Output the [x, y] coordinate of the center of the cell containing the given text.  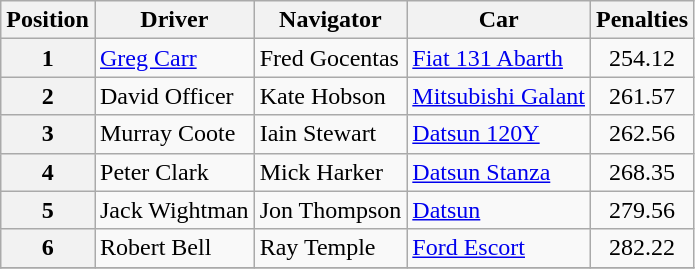
3 [48, 134]
Position [48, 20]
Greg Carr [174, 58]
Ray Temple [330, 248]
Jack Wightman [174, 210]
Mick Harker [330, 172]
282.22 [642, 248]
Driver [174, 20]
254.12 [642, 58]
Datsun Stanza [499, 172]
David Officer [174, 96]
Jon Thompson [330, 210]
Murray Coote [174, 134]
Ford Escort [499, 248]
Datsun 120Y [499, 134]
Penalties [642, 20]
Car [499, 20]
Datsun [499, 210]
268.35 [642, 172]
Kate Hobson [330, 96]
Fiat 131 Abarth [499, 58]
Fred Gocentas [330, 58]
Mitsubishi Galant [499, 96]
Iain Stewart [330, 134]
2 [48, 96]
5 [48, 210]
Navigator [330, 20]
4 [48, 172]
262.56 [642, 134]
6 [48, 248]
279.56 [642, 210]
261.57 [642, 96]
Robert Bell [174, 248]
Peter Clark [174, 172]
1 [48, 58]
